For the text-containing cell, return its midpoint in (x, y) coordinate format. 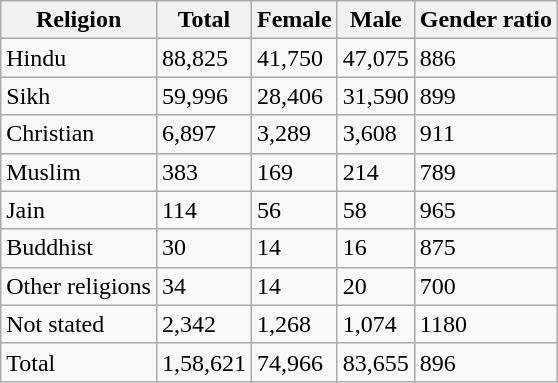
Jain (79, 210)
169 (295, 172)
59,996 (204, 96)
28,406 (295, 96)
56 (295, 210)
Female (295, 20)
886 (486, 58)
Sikh (79, 96)
114 (204, 210)
Not stated (79, 324)
Other religions (79, 286)
899 (486, 96)
88,825 (204, 58)
896 (486, 362)
74,966 (295, 362)
Buddhist (79, 248)
34 (204, 286)
31,590 (376, 96)
20 (376, 286)
965 (486, 210)
Gender ratio (486, 20)
41,750 (295, 58)
47,075 (376, 58)
6,897 (204, 134)
911 (486, 134)
Christian (79, 134)
1180 (486, 324)
16 (376, 248)
2,342 (204, 324)
Hindu (79, 58)
875 (486, 248)
1,58,621 (204, 362)
1,268 (295, 324)
700 (486, 286)
214 (376, 172)
30 (204, 248)
Muslim (79, 172)
3,289 (295, 134)
383 (204, 172)
83,655 (376, 362)
1,074 (376, 324)
Religion (79, 20)
Male (376, 20)
58 (376, 210)
3,608 (376, 134)
789 (486, 172)
